Extract the [X, Y] coordinate from the center of the cell holding the provided text.  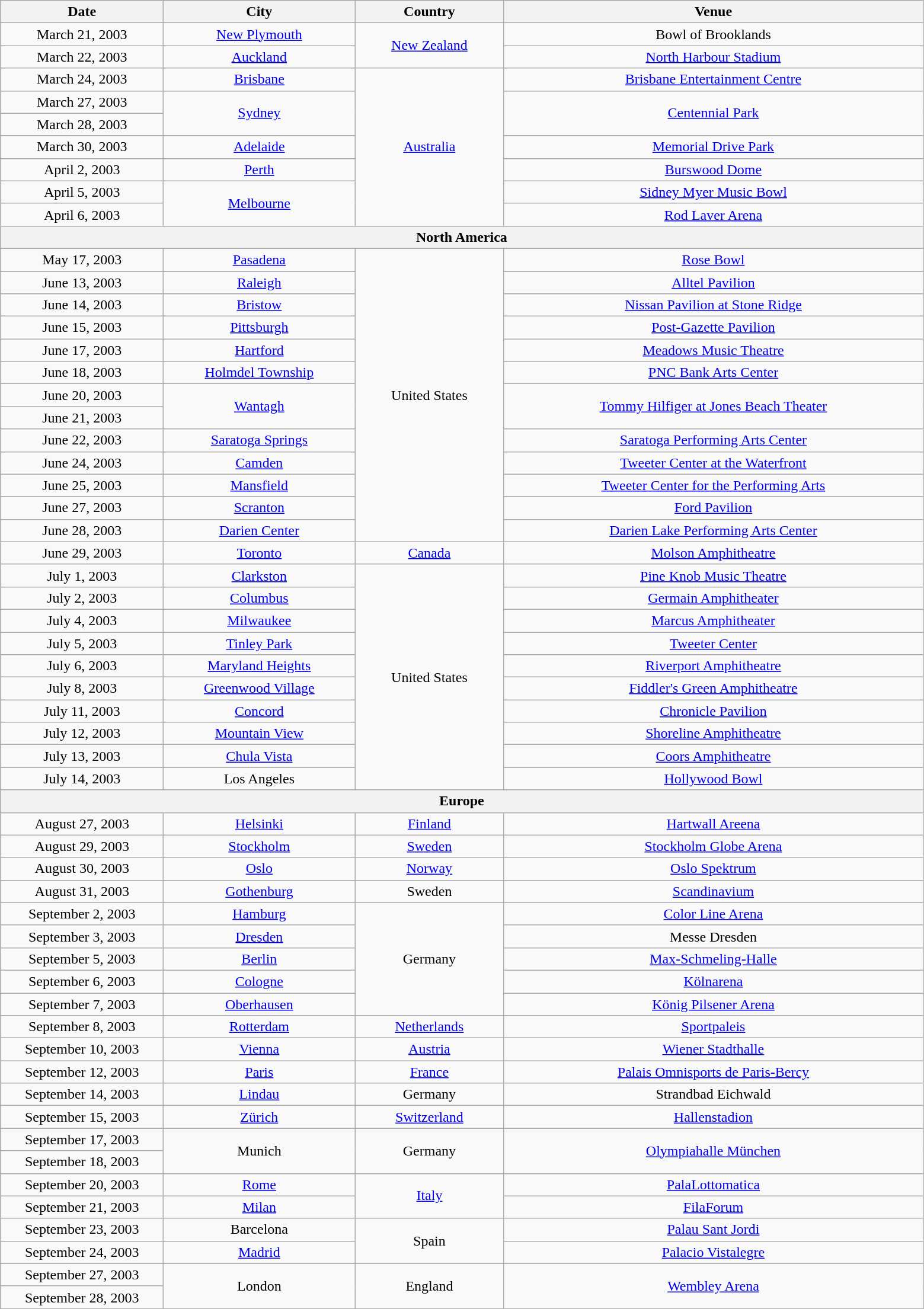
Bowl of Brooklands [714, 34]
September 28, 2003 [82, 1297]
Brisbane [260, 79]
September 2, 2003 [82, 914]
North America [462, 237]
July 6, 2003 [82, 666]
June 13, 2003 [82, 283]
Austria [429, 1049]
September 3, 2003 [82, 936]
Oslo Spektrum [714, 869]
April 5, 2003 [82, 192]
Dresden [260, 936]
Saratoga Springs [260, 440]
September 23, 2003 [82, 1230]
New Plymouth [260, 34]
Kölnarena [714, 981]
Brisbane Entertainment Centre [714, 79]
September 24, 2003 [82, 1252]
Sportpaleis [714, 1027]
Rome [260, 1185]
Darien Lake Performing Arts Center [714, 530]
Palacio Vistalegre [714, 1252]
Saratoga Performing Arts Center [714, 440]
Maryland Heights [260, 666]
Mansfield [260, 485]
Pittsburgh [260, 328]
Tweeter Center at the Waterfront [714, 463]
July 2, 2003 [82, 598]
Wembley Arena [714, 1286]
Adelaide [260, 147]
Wantagh [260, 407]
June 27, 2003 [82, 508]
Fiddler's Green Amphitheatre [714, 689]
Palau Sant Jordi [714, 1230]
England [429, 1286]
Germain Amphitheater [714, 598]
Chronicle Pavilion [714, 711]
Melbourne [260, 203]
Tommy Hilfiger at Jones Beach Theater [714, 407]
Columbus [260, 598]
Italy [429, 1196]
September 8, 2003 [82, 1027]
Rod Laver Arena [714, 215]
September 10, 2003 [82, 1049]
August 30, 2003 [82, 869]
Toronto [260, 553]
Hartwall Areena [714, 824]
July 12, 2003 [82, 734]
Riverport Amphitheatre [714, 666]
June 28, 2003 [82, 530]
July 11, 2003 [82, 711]
Nissan Pavilion at Stone Ridge [714, 305]
June 22, 2003 [82, 440]
Canada [429, 553]
September 6, 2003 [82, 981]
Milwaukee [260, 620]
Lindau [260, 1094]
Auckland [260, 57]
May 17, 2003 [82, 260]
Hollywood Bowl [714, 779]
PNC Bank Arts Center [714, 373]
Stockholm [260, 846]
September 17, 2003 [82, 1140]
Tweeter Center [714, 643]
Strandbad Eichwald [714, 1094]
Camden [260, 463]
Finland [429, 824]
Europe [462, 801]
June 20, 2003 [82, 395]
Darien Center [260, 530]
March 21, 2003 [82, 34]
Centennial Park [714, 113]
Venue [714, 12]
Wiener Stadthalle [714, 1049]
Raleigh [260, 283]
Rotterdam [260, 1027]
Clarkston [260, 575]
August 31, 2003 [82, 891]
Sidney Myer Music Bowl [714, 192]
June 25, 2003 [82, 485]
Scandinavium [714, 891]
Helsinki [260, 824]
June 24, 2003 [82, 463]
Perth [260, 169]
Coors Amphitheatre [714, 756]
September 5, 2003 [82, 959]
March 24, 2003 [82, 79]
September 7, 2003 [82, 1004]
Palais Omnisports de Paris-Bercy [714, 1072]
July 8, 2003 [82, 689]
Cologne [260, 981]
August 29, 2003 [82, 846]
Switzerland [429, 1117]
Messe Dresden [714, 936]
Pasadena [260, 260]
Scranton [260, 508]
North Harbour Stadium [714, 57]
Concord [260, 711]
Oberhausen [260, 1004]
France [429, 1072]
Meadows Music Theatre [714, 350]
September 20, 2003 [82, 1185]
Spain [429, 1241]
Alltel Pavilion [714, 283]
Holmdel Township [260, 373]
Tweeter Center for the Performing Arts [714, 485]
July 4, 2003 [82, 620]
PalaLottomatica [714, 1185]
September 15, 2003 [82, 1117]
Post-Gazette Pavilion [714, 328]
Munich [260, 1151]
Mountain View [260, 734]
April 6, 2003 [82, 215]
Greenwood Village [260, 689]
Burswood Dome [714, 169]
Bristow [260, 305]
March 28, 2003 [82, 124]
July 5, 2003 [82, 643]
Hamburg [260, 914]
September 18, 2003 [82, 1162]
Rose Bowl [714, 260]
Molson Amphitheatre [714, 553]
June 18, 2003 [82, 373]
July 13, 2003 [82, 756]
March 27, 2003 [82, 102]
Country [429, 12]
Color Line Arena [714, 914]
Marcus Amphitheater [714, 620]
Sydney [260, 113]
April 2, 2003 [82, 169]
August 27, 2003 [82, 824]
Tinley Park [260, 643]
Australia [429, 147]
June 17, 2003 [82, 350]
June 29, 2003 [82, 553]
September 12, 2003 [82, 1072]
Stockholm Globe Arena [714, 846]
September 21, 2003 [82, 1207]
Hallenstadion [714, 1117]
Gothenburg [260, 891]
Milan [260, 1207]
Shoreline Amphitheatre [714, 734]
Oslo [260, 869]
Memorial Drive Park [714, 147]
Berlin [260, 959]
Vienna [260, 1049]
June 21, 2003 [82, 418]
Norway [429, 869]
Netherlands [429, 1027]
Barcelona [260, 1230]
June 14, 2003 [82, 305]
Los Angeles [260, 779]
Date [82, 12]
Chula Vista [260, 756]
Hartford [260, 350]
September 14, 2003 [82, 1094]
Paris [260, 1072]
City [260, 12]
Madrid [260, 1252]
New Zealand [429, 46]
Zürich [260, 1117]
Ford Pavilion [714, 508]
Olympiahalle München [714, 1151]
July 14, 2003 [82, 779]
June 15, 2003 [82, 328]
Max-Schmeling-Halle [714, 959]
July 1, 2003 [82, 575]
March 30, 2003 [82, 147]
König Pilsener Arena [714, 1004]
September 27, 2003 [82, 1275]
March 22, 2003 [82, 57]
London [260, 1286]
FilaForum [714, 1207]
Pine Knob Music Theatre [714, 575]
